Search for the cell housing the specified text and yield its [X, Y] center coordinate. 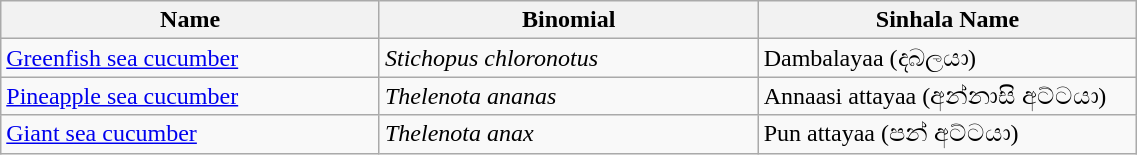
Pineapple sea cucumber [190, 96]
Name [190, 20]
Giant sea cucumber [190, 134]
Sinhala Name [948, 20]
Binomial [568, 20]
Annaasi attayaa (අන්නාසි අට්ටයා) [948, 96]
Thelenota ananas [568, 96]
Dambalayaa (දබලයා) [948, 58]
Thelenota anax [568, 134]
Stichopus chloronotus [568, 58]
Greenfish sea cucumber [190, 58]
Pun attayaa (පන් අට්ටයා) [948, 134]
